Find where the given text appears and provide that cell's center as (x, y) coordinate. 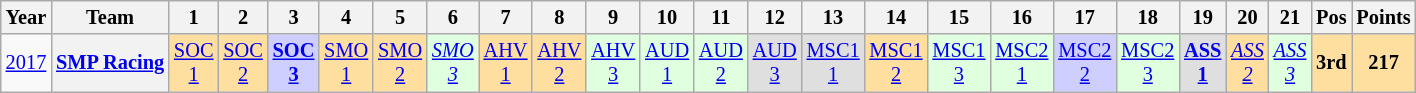
11 (721, 17)
8 (559, 17)
7 (506, 17)
15 (958, 17)
12 (775, 17)
MSC23 (1148, 63)
SMO3 (453, 63)
217 (1384, 63)
SMO2 (400, 63)
6 (453, 17)
20 (1248, 17)
10 (667, 17)
AHV2 (559, 63)
5 (400, 17)
MSC11 (834, 63)
MSC13 (958, 63)
9 (613, 17)
SMO1 (346, 63)
13 (834, 17)
2017 (26, 63)
SOC3 (294, 63)
Team (110, 17)
SOC1 (194, 63)
4 (346, 17)
2 (242, 17)
AHV3 (613, 63)
ASS2 (1248, 63)
18 (1148, 17)
21 (1290, 17)
MSC22 (1084, 63)
Pos (1331, 17)
Year (26, 17)
3 (294, 17)
MSC12 (896, 63)
ASS3 (1290, 63)
AHV1 (506, 63)
Points (1384, 17)
AUD2 (721, 63)
19 (1202, 17)
16 (1022, 17)
17 (1084, 17)
SMP Racing (110, 63)
3rd (1331, 63)
MSC21 (1022, 63)
AUD3 (775, 63)
14 (896, 17)
ASS1 (1202, 63)
AUD1 (667, 63)
1 (194, 17)
SOC2 (242, 63)
